Pinpoint the cell where the given text exists, returning its (x, y) midpoint coordinate. 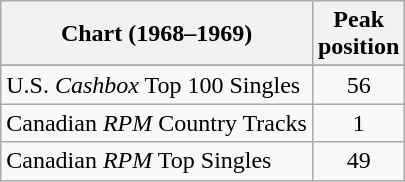
49 (358, 161)
U.S. Cashbox Top 100 Singles (157, 85)
Canadian RPM Top Singles (157, 161)
1 (358, 123)
Chart (1968–1969) (157, 34)
Canadian RPM Country Tracks (157, 123)
56 (358, 85)
Peakposition (358, 34)
